For the text-containing cell, return its midpoint in [x, y] coordinate format. 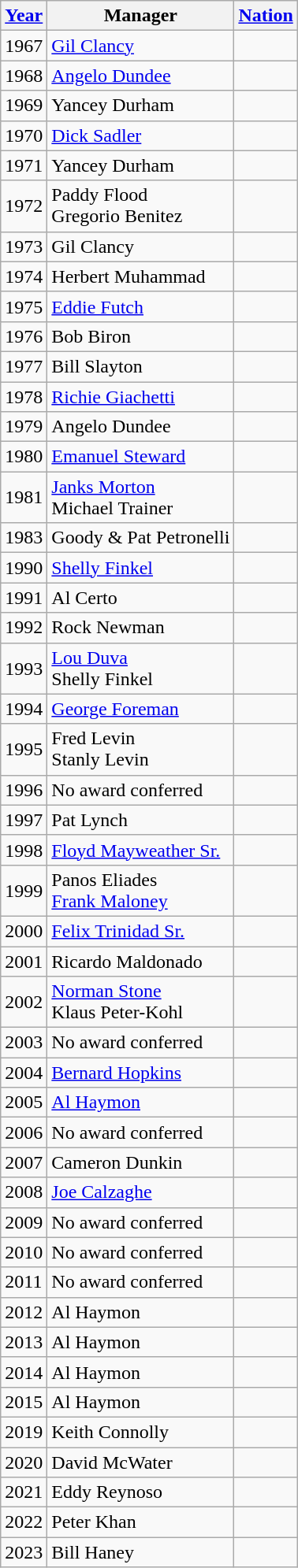
2005 [24, 1103]
1991 [24, 598]
1967 [24, 46]
1999 [24, 890]
Al Certo [140, 598]
1971 [24, 165]
2022 [24, 1522]
Rock Newman [140, 628]
1978 [24, 396]
2012 [24, 1312]
1979 [24, 427]
2006 [24, 1132]
1976 [24, 336]
1973 [24, 247]
2000 [24, 931]
2019 [24, 1432]
2009 [24, 1222]
2011 [24, 1282]
1977 [24, 366]
1970 [24, 135]
Nation [266, 16]
Paddy FloodGregorio Benitez [140, 206]
Fred LevinStanly Levin [140, 750]
1983 [24, 538]
Emanuel Steward [140, 457]
2002 [24, 1002]
2003 [24, 1043]
Janks MortonMichael Trainer [140, 498]
Ricardo Maldonado [140, 962]
1994 [24, 709]
Dick Sadler [140, 135]
Bill Slayton [140, 366]
Lou DuvaShelly Finkel [140, 668]
Joe Calzaghe [140, 1192]
2001 [24, 962]
Year [24, 16]
1969 [24, 106]
Panos EliadesFrank Maloney [140, 890]
Norman StoneKlaus Peter-Kohl [140, 1002]
Floyd Mayweather Sr. [140, 850]
Cameron Dunkin [140, 1162]
Goody & Pat Petronelli [140, 538]
1972 [24, 206]
1993 [24, 668]
George Foreman [140, 709]
Felix Trinidad Sr. [140, 931]
2020 [24, 1462]
Manager [140, 16]
1968 [24, 76]
2007 [24, 1162]
2023 [24, 1552]
Bernard Hopkins [140, 1073]
Bill Haney [140, 1552]
Eddy Reynoso [140, 1492]
1997 [24, 820]
2013 [24, 1342]
2021 [24, 1492]
2010 [24, 1252]
Pat Lynch [140, 820]
2008 [24, 1192]
Peter Khan [140, 1522]
1980 [24, 457]
1992 [24, 628]
David McWater [140, 1462]
2014 [24, 1372]
1998 [24, 850]
Richie Giachetti [140, 396]
Bob Biron [140, 336]
Shelly Finkel [140, 568]
Herbert Muhammad [140, 276]
1981 [24, 498]
Eddie Futch [140, 306]
1996 [24, 790]
1974 [24, 276]
1990 [24, 568]
1995 [24, 750]
2015 [24, 1402]
Keith Connolly [140, 1432]
1975 [24, 306]
2004 [24, 1073]
